Return (x, y) of the center of cell containing provided text 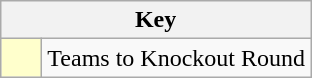
Key (156, 20)
Teams to Knockout Round (176, 58)
